Capture the cell that displays the provided text and extract its [X, Y] central coordinate. 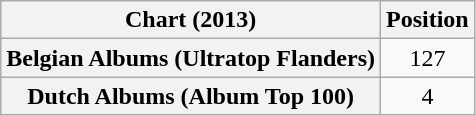
127 [428, 58]
4 [428, 96]
Position [428, 20]
Dutch Albums (Album Top 100) [191, 96]
Chart (2013) [191, 20]
Belgian Albums (Ultratop Flanders) [191, 58]
